From the cell containing the given text, extract its center point as (x, y) coordinate. 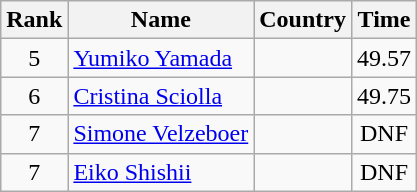
Country (303, 20)
49.57 (384, 58)
Name (161, 20)
Rank (34, 20)
49.75 (384, 96)
6 (34, 96)
Eiko Shishii (161, 172)
Yumiko Yamada (161, 58)
5 (34, 58)
Cristina Sciolla (161, 96)
Simone Velzeboer (161, 134)
Time (384, 20)
